For the text-containing cell, return its midpoint in (X, Y) coordinate format. 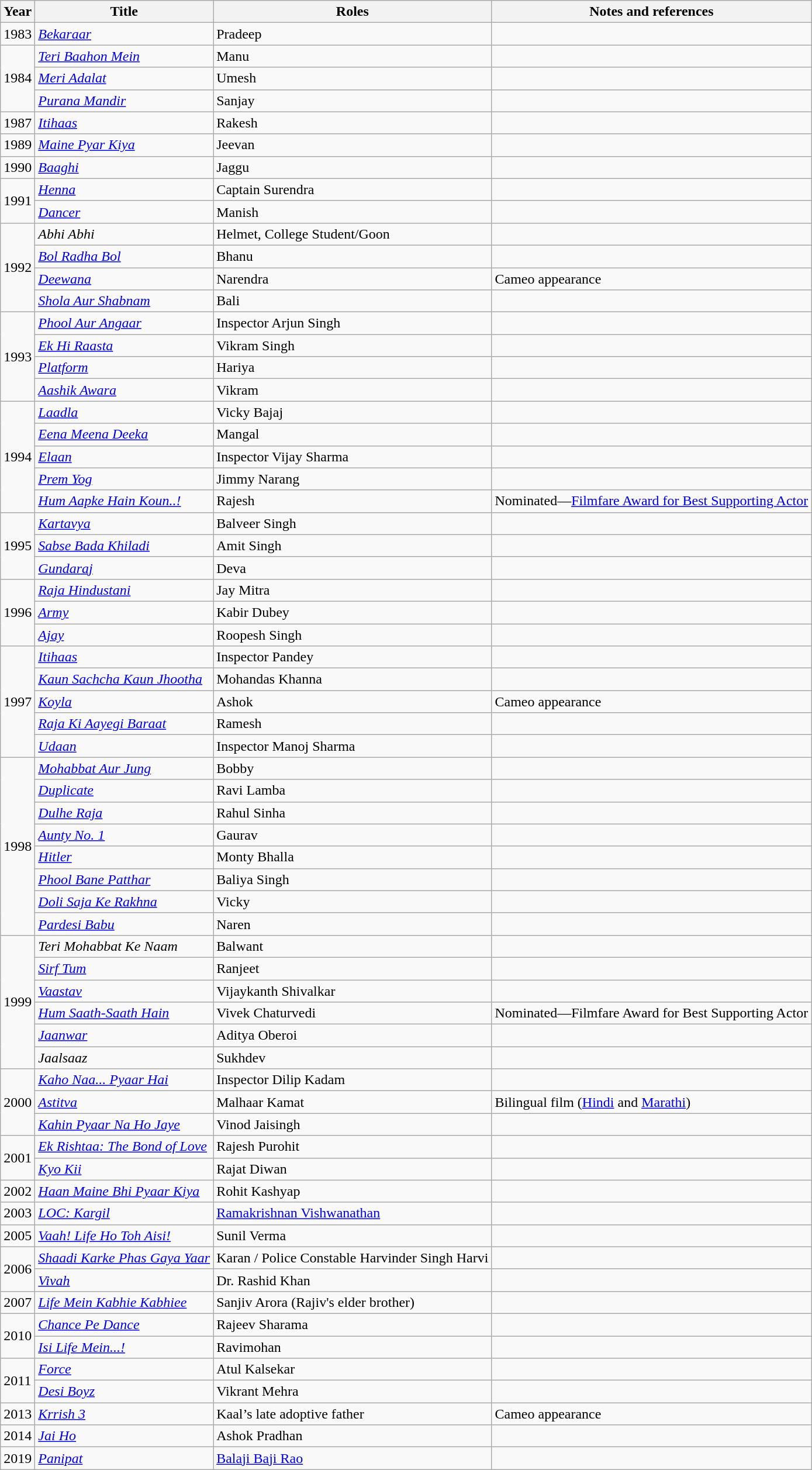
2002 (18, 1191)
Aunty No. 1 (124, 835)
Raja Hindustani (124, 590)
Pardesi Babu (124, 924)
Mohandas Khanna (353, 679)
Mohabbat Aur Jung (124, 768)
Laadla (124, 412)
Atul Kalsekar (353, 1369)
Inspector Dilip Kadam (353, 1080)
1987 (18, 123)
Phool Aur Angaar (124, 323)
1990 (18, 167)
Rajat Diwan (353, 1169)
Shaadi Karke Phas Gaya Yaar (124, 1258)
Notes and references (651, 12)
Ravi Lamba (353, 791)
Hariya (353, 368)
Hum Aapke Hain Koun..! (124, 501)
Manu (353, 56)
Isi Life Mein...! (124, 1347)
Doli Saja Ke Rakhna (124, 902)
Bhanu (353, 256)
Bilingual film (Hindi and Marathi) (651, 1102)
Sanjay (353, 101)
Baaghi (124, 167)
2019 (18, 1458)
Bekaraar (124, 34)
Mangal (353, 434)
1996 (18, 612)
Vicky Bajaj (353, 412)
Sukhdev (353, 1058)
Pradeep (353, 34)
Jimmy Narang (353, 479)
Gundaraj (124, 568)
Desi Boyz (124, 1392)
Vinod Jaisingh (353, 1124)
Hitler (124, 857)
Jay Mitra (353, 590)
Monty Bhalla (353, 857)
Ashok Pradhan (353, 1436)
1997 (18, 702)
Dulhe Raja (124, 813)
Captain Surendra (353, 189)
Deva (353, 568)
Ajay (124, 634)
Bobby (353, 768)
Teri Baahon Mein (124, 56)
Army (124, 612)
2007 (18, 1302)
2014 (18, 1436)
Jaalsaaz (124, 1058)
Haan Maine Bhi Pyaar Kiya (124, 1191)
Vivah (124, 1280)
Ramakrishnan Vishwanathan (353, 1213)
Sunil Verma (353, 1236)
Rahul Sinha (353, 813)
2011 (18, 1381)
Year (18, 12)
Vivek Chaturvedi (353, 1013)
Manish (353, 212)
Life Mein Kabhie Kabhiee (124, 1302)
Koyla (124, 702)
Deewana (124, 279)
Kaal’s late adoptive father (353, 1414)
Raja Ki Aayegi Baraat (124, 724)
Vikrant Mehra (353, 1392)
Meri Adalat (124, 78)
Bol Radha Bol (124, 256)
Balaji Baji Rao (353, 1458)
Jaanwar (124, 1036)
Ravimohan (353, 1347)
Ashok (353, 702)
Dr. Rashid Khan (353, 1280)
Naren (353, 924)
Ranjeet (353, 968)
1995 (18, 546)
2003 (18, 1213)
Abhi Abhi (124, 234)
Jaggu (353, 167)
Kabir Dubey (353, 612)
Title (124, 12)
Rajeev Sharama (353, 1324)
Inspector Arjun Singh (353, 323)
Dancer (124, 212)
1993 (18, 357)
Platform (124, 368)
Kaun Sachcha Kaun Jhootha (124, 679)
Rohit Kashyap (353, 1191)
Phool Bane Patthar (124, 879)
Hum Saath-Saath Hain (124, 1013)
Eena Meena Deeka (124, 434)
1992 (18, 267)
Amit Singh (353, 546)
2001 (18, 1158)
Sanjiv Arora (Rajiv's elder brother) (353, 1302)
2006 (18, 1269)
Vikram Singh (353, 346)
Kaho Naa... Pyaar Hai (124, 1080)
Ramesh (353, 724)
2013 (18, 1414)
Krrish 3 (124, 1414)
Sabse Bada Khiladi (124, 546)
Vaastav (124, 991)
Chance Pe Dance (124, 1324)
2010 (18, 1336)
Jeevan (353, 145)
Elaan (124, 457)
Duplicate (124, 791)
Kyo Kii (124, 1169)
Balwant (353, 946)
Gaurav (353, 835)
Kartavya (124, 523)
Umesh (353, 78)
Narendra (353, 279)
Kahin Pyaar Na Ho Jaye (124, 1124)
Inspector Manoj Sharma (353, 746)
2000 (18, 1102)
Astitva (124, 1102)
Rajesh Purohit (353, 1147)
Maine Pyar Kiya (124, 145)
Force (124, 1369)
LOC: Kargil (124, 1213)
Vijaykanth Shivalkar (353, 991)
Ek Hi Raasta (124, 346)
Helmet, College Student/Goon (353, 234)
Vicky (353, 902)
Bali (353, 301)
1999 (18, 1002)
1994 (18, 457)
Roopesh Singh (353, 634)
Udaan (124, 746)
Jai Ho (124, 1436)
Sirf Tum (124, 968)
1998 (18, 846)
Prem Yog (124, 479)
Aashik Awara (124, 390)
1989 (18, 145)
Ek Rishtaa: The Bond of Love (124, 1147)
Roles (353, 12)
Henna (124, 189)
1983 (18, 34)
Panipat (124, 1458)
Balveer Singh (353, 523)
Inspector Pandey (353, 657)
Shola Aur Shabnam (124, 301)
Baliya Singh (353, 879)
Vikram (353, 390)
Karan / Police Constable Harvinder Singh Harvi (353, 1258)
1991 (18, 201)
Rajesh (353, 501)
1984 (18, 78)
Rakesh (353, 123)
Malhaar Kamat (353, 1102)
2005 (18, 1236)
Inspector Vijay Sharma (353, 457)
Teri Mohabbat Ke Naam (124, 946)
Aditya Oberoi (353, 1036)
Purana Mandir (124, 101)
Vaah! Life Ho Toh Aisi! (124, 1236)
